Detect which cell encompasses the target text, then output its (x, y) center coordinate. 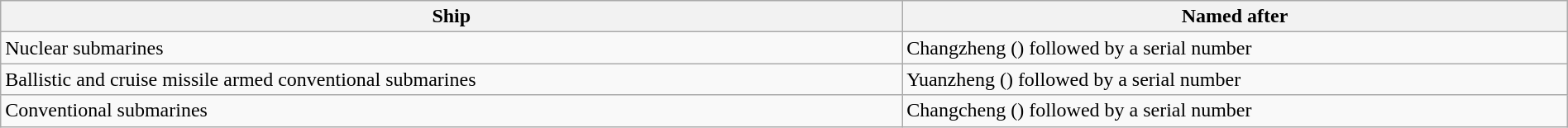
Named after (1236, 17)
Changcheng () followed by a serial number (1236, 111)
Nuclear submarines (452, 48)
Ballistic and cruise missile armed conventional submarines (452, 79)
Changzheng () followed by a serial number (1236, 48)
Yuanzheng () followed by a serial number (1236, 79)
Ship (452, 17)
Conventional submarines (452, 111)
